For the text-containing cell, return its midpoint in [x, y] coordinate format. 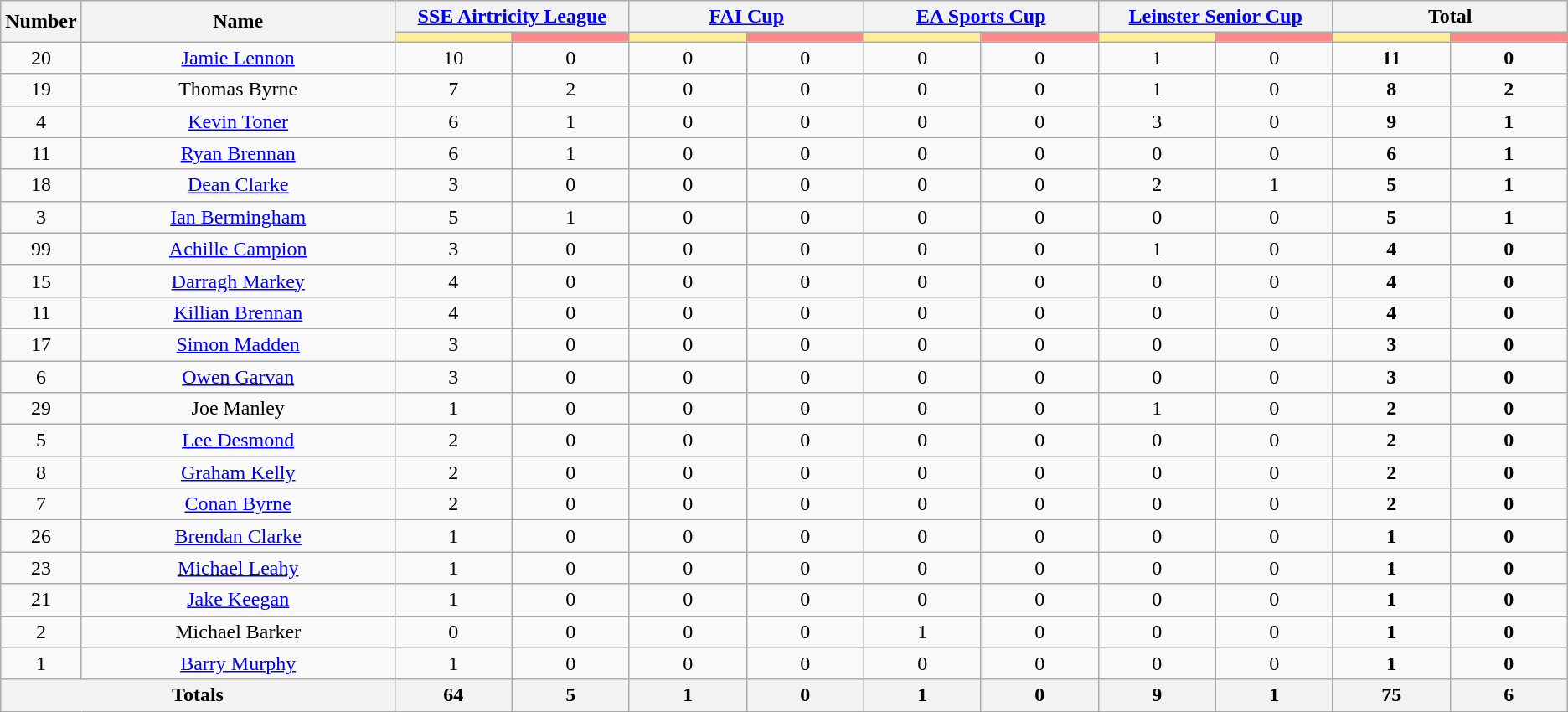
Number [41, 22]
FAI Cup [746, 17]
20 [41, 58]
Totals [198, 695]
Total [1450, 17]
99 [41, 249]
Darragh Markey [238, 281]
Michael Barker [238, 632]
Lee Desmond [238, 441]
Dean Clarke [238, 185]
EA Sports Cup [981, 17]
Michael Leahy [238, 568]
Brendan Clarke [238, 536]
Leinster Senior Cup [1215, 17]
Ian Bermingham [238, 217]
Jake Keegan [238, 600]
Joe Manley [238, 409]
Kevin Toner [238, 121]
Conan Byrne [238, 504]
64 [453, 695]
Graham Kelly [238, 472]
18 [41, 185]
26 [41, 536]
15 [41, 281]
Name [238, 22]
21 [41, 600]
19 [41, 90]
Jamie Lennon [238, 58]
75 [1391, 695]
29 [41, 409]
Killian Brennan [238, 312]
17 [41, 344]
Thomas Byrne [238, 90]
10 [453, 58]
Simon Madden [238, 344]
Barry Murphy [238, 663]
SSE Airtricity League [512, 17]
Ryan Brennan [238, 153]
Achille Campion [238, 249]
Owen Garvan [238, 376]
23 [41, 568]
